Pinpoint the cell where the given text exists, returning its (X, Y) midpoint coordinate. 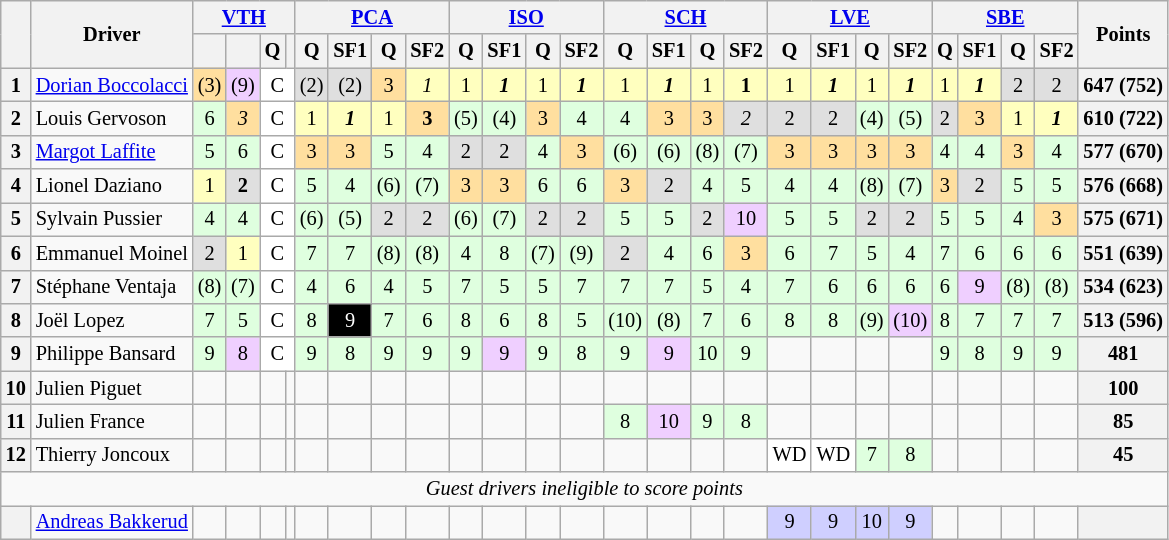
SCH (685, 17)
Thierry Joncoux (112, 455)
Guest drivers ineligible to score points (584, 489)
577 (670) (1123, 152)
Points (1123, 34)
SBE (1005, 17)
11 (16, 421)
481 (1123, 354)
Emmanuel Moinel (112, 253)
534 (623) (1123, 287)
Dorian Boccolacci (112, 85)
Julien Piguet (112, 388)
100 (1123, 388)
(3) (210, 85)
Sylvain Pussier (112, 219)
LVE (850, 17)
Lionel Daziano (112, 186)
Stéphane Ventaja (112, 287)
Louis Gervoson (112, 118)
551 (639) (1123, 253)
12 (16, 455)
647 (752) (1123, 85)
PCA (372, 17)
85 (1123, 421)
Philippe Bansard (112, 354)
ISO (526, 17)
Julien France (112, 421)
Joël Lopez (112, 320)
VTH (244, 17)
45 (1123, 455)
575 (671) (1123, 219)
Driver (112, 34)
Andreas Bakkerud (112, 522)
610 (722) (1123, 118)
576 (668) (1123, 186)
513 (596) (1123, 320)
Margot Laffite (112, 152)
